Scan for the cell matching the given text and deliver its (X, Y) coordinate at center. 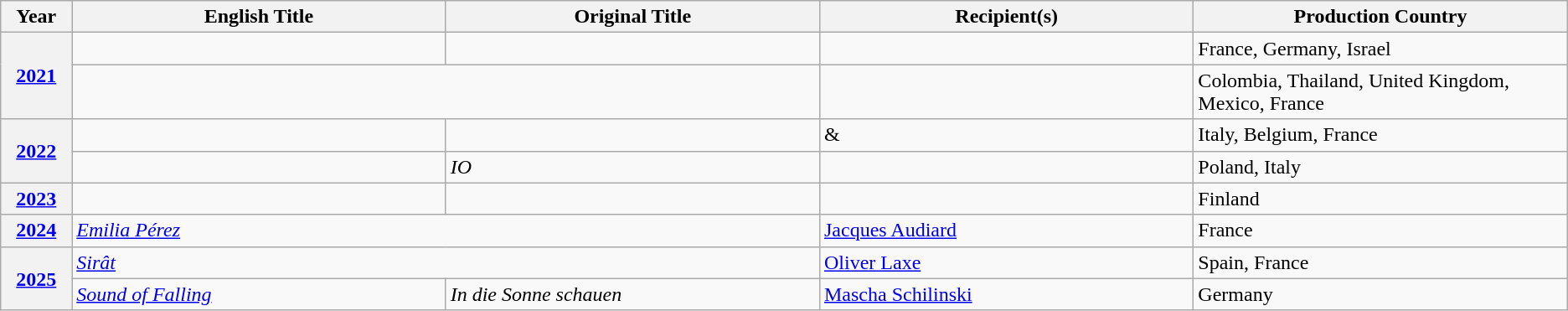
Poland, Italy (1380, 167)
2021 (37, 75)
Recipient(s) (1006, 17)
Jacques Audiard (1006, 231)
Sirât (446, 262)
Spain, France (1380, 262)
Oliver Laxe (1006, 262)
Mascha Schilinski (1006, 294)
France, Germany, Israel (1380, 49)
Emilia Pérez (446, 231)
Finland (1380, 199)
Year (37, 17)
Germany (1380, 294)
2024 (37, 231)
Original Title (632, 17)
Colombia, Thailand, United Kingdom, Mexico, France (1380, 92)
2023 (37, 199)
Italy, Belgium, France (1380, 135)
Sound of Falling (259, 294)
2025 (37, 278)
& (1006, 135)
Production Country (1380, 17)
In die Sonne schauen (632, 294)
IO (632, 167)
English Title (259, 17)
2022 (37, 151)
France (1380, 231)
